Provide the [x, y] coordinate of the cell's center where the given text is located.  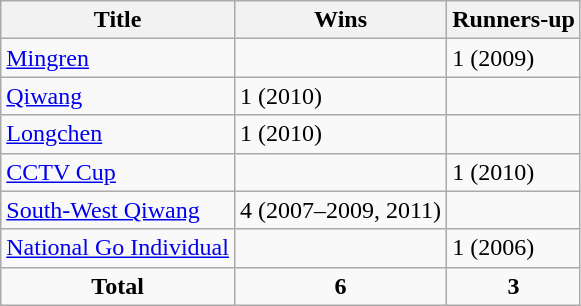
Runners-up [514, 20]
Title [118, 20]
CCTV Cup [118, 172]
Qiwang [118, 96]
National Go Individual [118, 248]
6 [340, 286]
4 (2007–2009, 2011) [340, 210]
1 (2006) [514, 248]
South-West Qiwang [118, 210]
Longchen [118, 134]
Mingren [118, 58]
3 [514, 286]
1 (2009) [514, 58]
Wins [340, 20]
Total [118, 286]
